Pinpoint the cell where the given text exists, returning its [X, Y] midpoint coordinate. 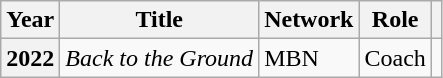
MBN [309, 58]
Back to the Ground [160, 58]
Year [30, 20]
Coach [395, 58]
Network [309, 20]
Role [395, 20]
2022 [30, 58]
Title [160, 20]
